Capture the cell that displays the provided text and extract its (x, y) central coordinate. 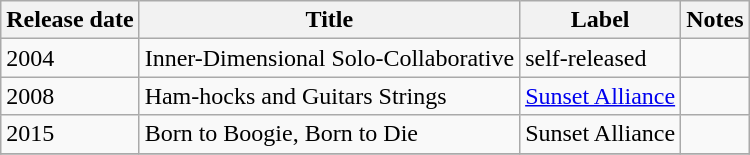
2004 (70, 58)
Title (330, 20)
Release date (70, 20)
Label (600, 20)
Ham-hocks and Guitars Strings (330, 96)
Inner-Dimensional Solo-Collaborative (330, 58)
2015 (70, 134)
self-released (600, 58)
Notes (715, 20)
Born to Boogie, Born to Die (330, 134)
2008 (70, 96)
